Search for the cell housing the specified text and yield its [X, Y] center coordinate. 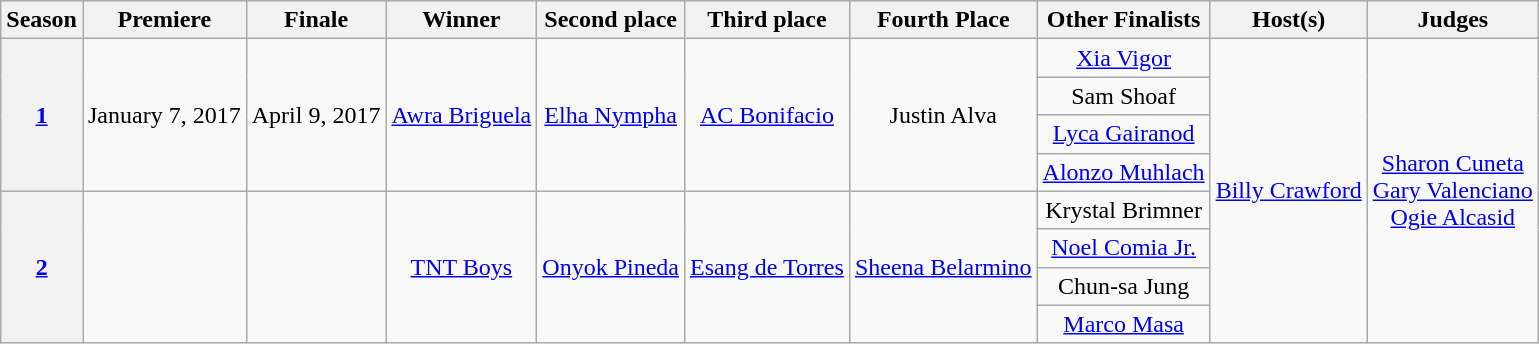
April 9, 2017 [316, 115]
Sheena Belarmino [943, 267]
Onyok Pineda [611, 267]
Elha Nympha [611, 115]
Lyca Gairanod [1124, 134]
Billy Crawford [1288, 191]
January 7, 2017 [164, 115]
Chun-sa Jung [1124, 286]
Fourth Place [943, 20]
1 [42, 115]
Xia Vigor [1124, 58]
Host(s) [1288, 20]
Judges [1452, 20]
2 [42, 267]
Premiere [164, 20]
Sharon CunetaGary ValencianoOgie Alcasid [1452, 191]
Noel Comia Jr. [1124, 248]
Winner [462, 20]
TNT Boys [462, 267]
Finale [316, 20]
Other Finalists [1124, 20]
Third place [766, 20]
Krystal Brimner [1124, 210]
Awra Briguela [462, 115]
Alonzo Muhlach [1124, 172]
Second place [611, 20]
Marco Masa [1124, 324]
Esang de Torres [766, 267]
Season [42, 20]
Justin Alva [943, 115]
AC Bonifacio [766, 115]
Sam Shoaf [1124, 96]
